Detect which cell encompasses the target text, then output its [x, y] center coordinate. 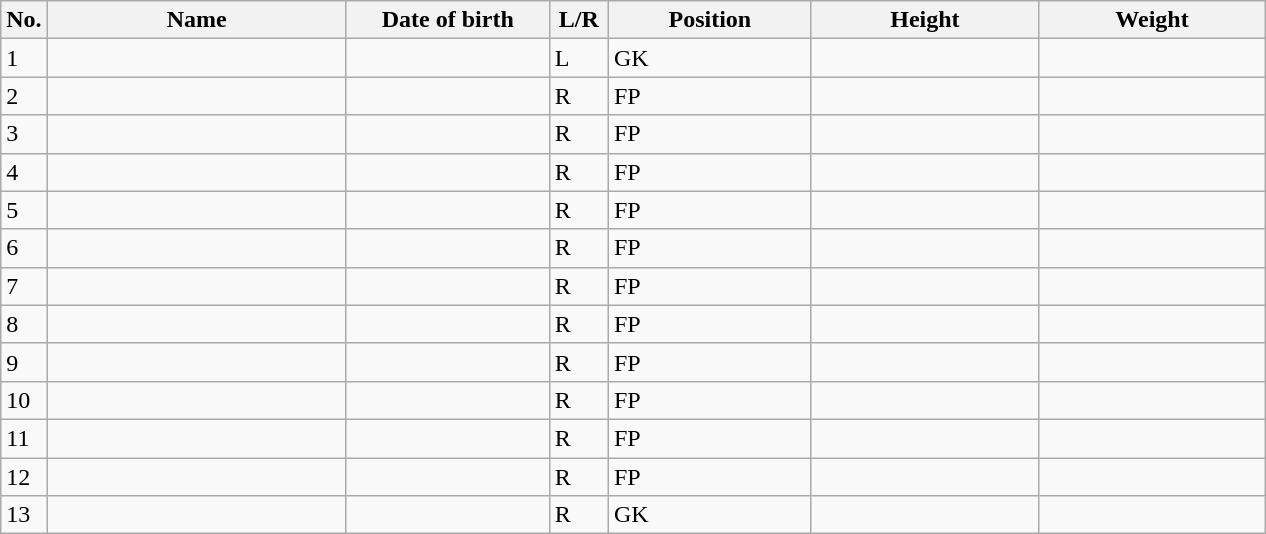
6 [24, 248]
8 [24, 324]
Height [924, 20]
4 [24, 172]
L [578, 58]
5 [24, 210]
3 [24, 134]
Position [710, 20]
Date of birth [448, 20]
10 [24, 400]
9 [24, 362]
L/R [578, 20]
11 [24, 438]
13 [24, 515]
Name [196, 20]
12 [24, 477]
7 [24, 286]
No. [24, 20]
Weight [1152, 20]
1 [24, 58]
2 [24, 96]
